Scan for the cell matching the given text and deliver its [X, Y] coordinate at center. 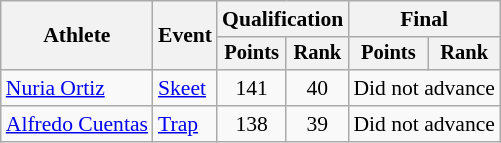
Qualification [282, 19]
138 [252, 124]
39 [317, 124]
Athlete [77, 36]
141 [252, 88]
40 [317, 88]
Alfredo Cuentas [77, 124]
Skeet [185, 88]
Trap [185, 124]
Nuria Ortiz [77, 88]
Event [185, 36]
Final [424, 19]
